Detect which cell encompasses the target text, then output its [x, y] center coordinate. 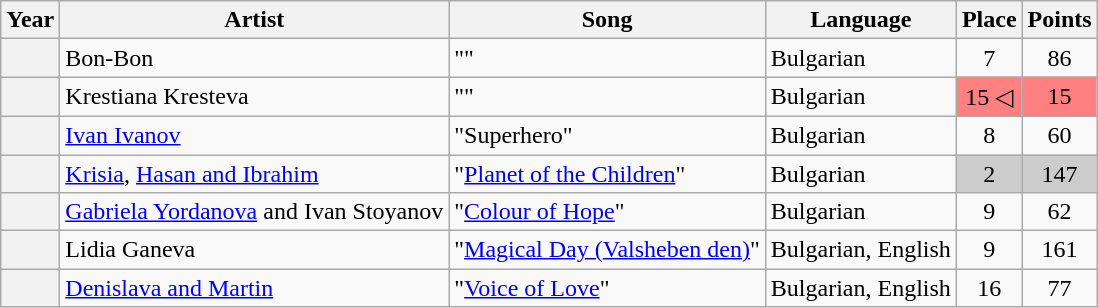
7 [989, 58]
Language [860, 20]
"Magical Day (Valsheben den)" [608, 250]
86 [1060, 58]
16 [989, 288]
60 [1060, 135]
161 [1060, 250]
62 [1060, 212]
Song [608, 20]
Ivan Ivanov [254, 135]
15 ◁ [989, 97]
"Voice of Love" [608, 288]
77 [1060, 288]
Denislava and Martin [254, 288]
Place [989, 20]
"Colour of Hope" [608, 212]
15 [1060, 97]
Artist [254, 20]
Lidia Ganeva [254, 250]
Year [30, 20]
Bon-Bon [254, 58]
"Planet of the Children" [608, 173]
2 [989, 173]
Krisia, Hasan and Ibrahim [254, 173]
"Superhero" [608, 135]
8 [989, 135]
Gabriela Yordanova and Ivan Stoyanov [254, 212]
Points [1060, 20]
147 [1060, 173]
Krestiana Kresteva [254, 97]
